Provide the [X, Y] coordinate of the cell's center where the given text is located.  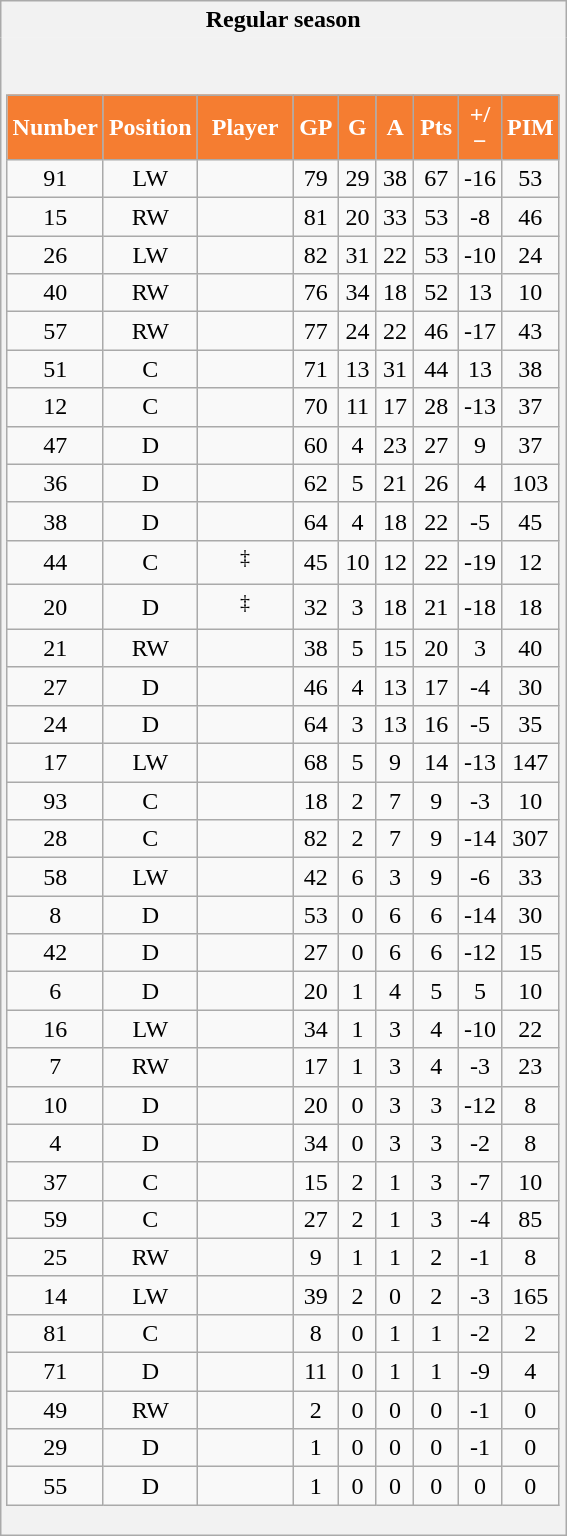
49 [55, 1410]
-16 [480, 179]
+/− [480, 128]
-17 [480, 331]
-6 [480, 877]
77 [316, 331]
32 [316, 608]
307 [530, 839]
58 [55, 877]
-18 [480, 608]
51 [55, 369]
60 [316, 445]
GP [316, 128]
39 [316, 1295]
Number [55, 128]
36 [55, 483]
Pts [436, 128]
70 [316, 407]
59 [55, 1219]
Regular season [284, 20]
68 [316, 763]
165 [530, 1295]
A [395, 128]
PIM [530, 128]
93 [55, 801]
62 [316, 483]
147 [530, 763]
55 [55, 1486]
35 [530, 725]
Player [245, 128]
-7 [480, 1181]
-9 [480, 1372]
-19 [480, 562]
25 [55, 1257]
91 [55, 179]
47 [55, 445]
79 [316, 179]
57 [55, 331]
43 [530, 331]
85 [530, 1219]
52 [436, 293]
67 [436, 179]
-8 [480, 217]
103 [530, 483]
G [358, 128]
Position [150, 128]
76 [316, 293]
